Return [x, y] of the center of cell containing provided text 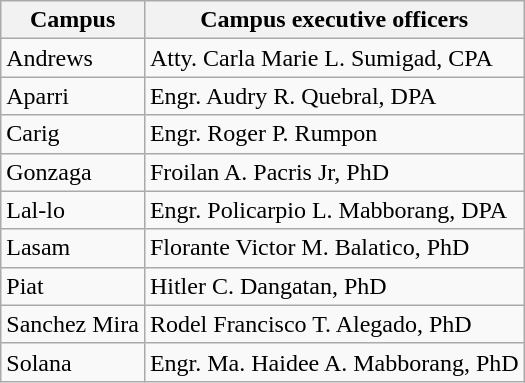
Engr. Roger P. Rumpon [334, 134]
Gonzaga [73, 172]
Engr. Audry R. Quebral, DPA [334, 96]
Lasam [73, 248]
Lal-lo [73, 210]
Engr. Policarpio L. Mabborang, DPA [334, 210]
Campus [73, 20]
Solana [73, 362]
Carig [73, 134]
Andrews [73, 58]
Rodel Francisco T. Alegado, PhD [334, 324]
Engr. Ma. Haidee A. Mabborang, PhD [334, 362]
Hitler C. Dangatan, PhD [334, 286]
Atty. Carla Marie L. Sumigad, CPA [334, 58]
Florante Victor M. Balatico, PhD [334, 248]
Piat [73, 286]
Sanchez Mira [73, 324]
Campus executive officers [334, 20]
Aparri [73, 96]
Froilan A. Pacris Jr, PhD [334, 172]
